Scan for the cell matching the given text and deliver its [x, y] coordinate at center. 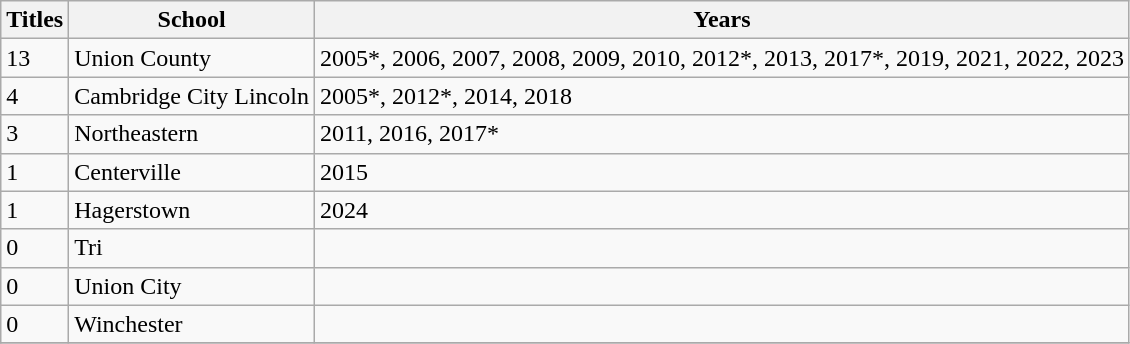
2015 [722, 172]
3 [35, 134]
2011, 2016, 2017* [722, 134]
Centerville [192, 172]
Cambridge City Lincoln [192, 96]
School [192, 20]
2005*, 2006, 2007, 2008, 2009, 2010, 2012*, 2013, 2017*, 2019, 2021, 2022, 2023 [722, 58]
Tri [192, 248]
Union County [192, 58]
13 [35, 58]
Hagerstown [192, 210]
Titles [35, 20]
2024 [722, 210]
Years [722, 20]
Union City [192, 286]
Northeastern [192, 134]
2005*, 2012*, 2014, 2018 [722, 96]
Winchester [192, 324]
4 [35, 96]
